Provide the (x, y) coordinate of the cell's center where the given text is located.  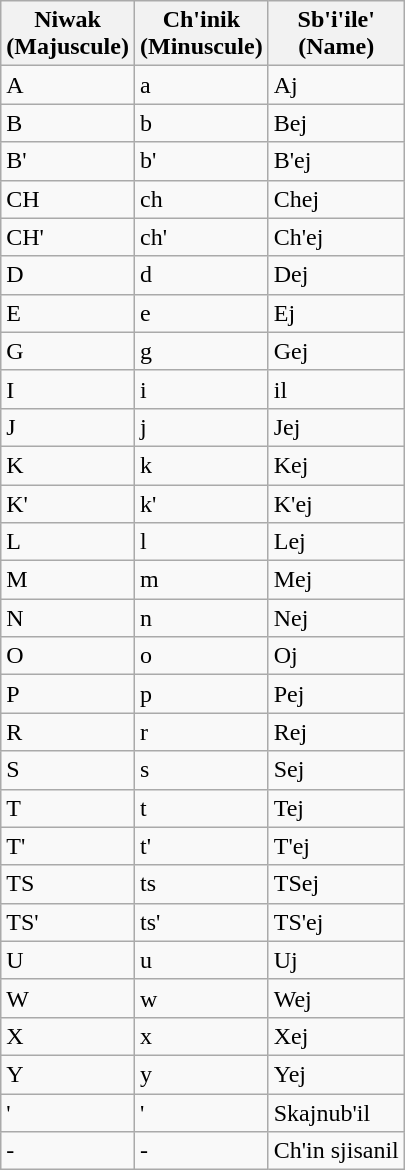
TS'ej (336, 922)
Chej (336, 199)
t' (201, 846)
Y (68, 1074)
T (68, 808)
X (68, 1036)
Yej (336, 1074)
TS (68, 884)
Ch'ej (336, 237)
Sej (336, 770)
Lej (336, 542)
b (201, 123)
E (68, 313)
y (201, 1074)
Bej (336, 123)
O (68, 656)
ts (201, 884)
Oj (336, 656)
A (68, 85)
Jej (336, 427)
K'ej (336, 503)
x (201, 1036)
L (68, 542)
I (68, 389)
Skajnub'il (336, 1113)
T' (68, 846)
TS' (68, 922)
u (201, 960)
Wej (336, 998)
S (68, 770)
U (68, 960)
o (201, 656)
B' (68, 161)
r (201, 732)
ch' (201, 237)
P (68, 694)
Xej (336, 1036)
i (201, 389)
g (201, 351)
Kej (336, 465)
M (68, 580)
Uj (336, 960)
W (68, 998)
d (201, 275)
K' (68, 503)
Ch'in sjisanil (336, 1151)
Ch'inik(Minuscule) (201, 34)
J (68, 427)
Niwak(Majuscule) (68, 34)
ch (201, 199)
TSej (336, 884)
j (201, 427)
n (201, 618)
k' (201, 503)
Rej (336, 732)
il (336, 389)
G (68, 351)
p (201, 694)
w (201, 998)
s (201, 770)
Aj (336, 85)
e (201, 313)
b' (201, 161)
D (68, 275)
Sb'i'ile'(Name) (336, 34)
T'ej (336, 846)
B'ej (336, 161)
Mej (336, 580)
B (68, 123)
Tej (336, 808)
N (68, 618)
CH' (68, 237)
t (201, 808)
m (201, 580)
CH (68, 199)
k (201, 465)
Pej (336, 694)
K (68, 465)
Nej (336, 618)
Gej (336, 351)
a (201, 85)
R (68, 732)
Ej (336, 313)
Dej (336, 275)
ts' (201, 922)
l (201, 542)
